Determine the [x, y] coordinate at the center of the cell enclosing the given text.  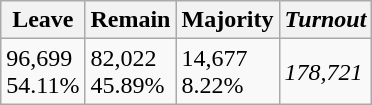
82,02245.89% [130, 72]
Turnout [326, 20]
Leave [43, 20]
14,6778.22% [228, 72]
Remain [130, 20]
178,721 [326, 72]
96,69954.11% [43, 72]
Majority [228, 20]
